Find where the given text appears and provide that cell's center as (X, Y) coordinate. 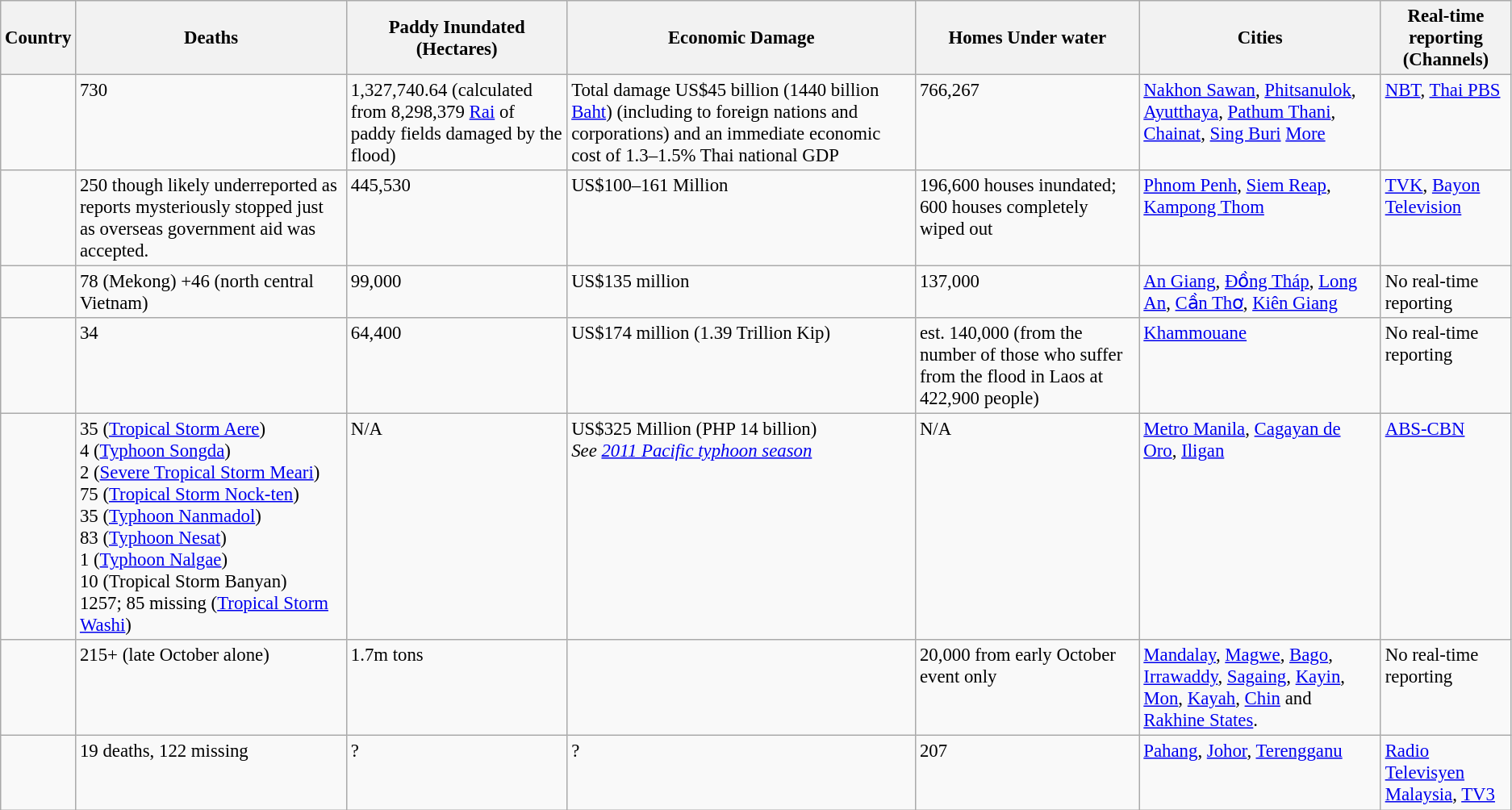
207 (1028, 773)
ABS-CBN (1446, 528)
Homes Under water (1028, 38)
99,000 (457, 292)
NBT, Thai PBS (1446, 123)
Cities (1260, 38)
730 (211, 123)
137,000 (1028, 292)
20,000 from early October event only (1028, 689)
Khammouane (1260, 366)
Pahang, Johor, Terengganu (1260, 773)
250 though likely underreported as reports mysteriously stopped just as overseas government aid was accepted. (211, 218)
196,600 houses inundated; 600 houses completely wiped out (1028, 218)
est. 140,000 (from the number of those who suffer from the flood in Laos at 422,900 people) (1028, 366)
An Giang, Đồng Tháp, Long An, Cần Thơ, Kiên Giang (1260, 292)
Metro Manila, Cagayan de Oro, Iligan (1260, 528)
US$135 million (741, 292)
TVK, Bayon Television (1446, 218)
78 (Mekong) +46 (north central Vietnam) (211, 292)
Country (39, 38)
Real-time reporting (Channels) (1446, 38)
1,327,740.64 (calculated from 8,298,379 Rai of paddy fields damaged by the flood) (457, 123)
Deaths (211, 38)
Nakhon Sawan, Phitsanulok, Ayutthaya, Pathum Thani, Chainat, Sing Buri More (1260, 123)
1.7m tons (457, 689)
215+ (late October alone) (211, 689)
US$174 million (1.39 Trillion Kip) (741, 366)
64,400 (457, 366)
US$100–161 Million (741, 218)
Phnom Penh, Siem Reap, Kampong Thom (1260, 218)
19 deaths, 122 missing (211, 773)
Paddy Inundated (Hectares) (457, 38)
34 (211, 366)
US$325 Million (PHP 14 billion)See 2011 Pacific typhoon season (741, 528)
Economic Damage (741, 38)
445,530 (457, 218)
766,267 (1028, 123)
Mandalay, Magwe, Bago, Irrawaddy, Sagaing, Kayin, Mon, Kayah, Chin and Rakhine States. (1260, 689)
Radio Televisyen Malaysia, TV3 (1446, 773)
